Detect which cell encompasses the target text, then output its (X, Y) center coordinate. 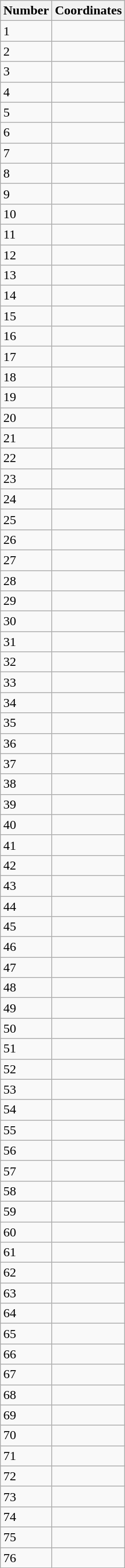
48 (26, 988)
8 (26, 173)
69 (26, 1415)
44 (26, 906)
53 (26, 1089)
4 (26, 92)
74 (26, 1517)
Number (26, 11)
17 (26, 357)
54 (26, 1110)
57 (26, 1171)
52 (26, 1069)
7 (26, 153)
62 (26, 1273)
6 (26, 133)
18 (26, 377)
33 (26, 682)
2 (26, 51)
61 (26, 1252)
23 (26, 479)
16 (26, 336)
71 (26, 1456)
5 (26, 112)
37 (26, 764)
39 (26, 804)
10 (26, 214)
51 (26, 1049)
31 (26, 642)
24 (26, 499)
12 (26, 255)
47 (26, 967)
36 (26, 743)
9 (26, 194)
64 (26, 1313)
38 (26, 784)
67 (26, 1374)
32 (26, 662)
13 (26, 275)
46 (26, 947)
30 (26, 621)
1 (26, 31)
28 (26, 580)
65 (26, 1334)
3 (26, 72)
Coordinates (88, 11)
27 (26, 560)
22 (26, 458)
15 (26, 316)
76 (26, 1558)
68 (26, 1395)
25 (26, 519)
73 (26, 1496)
20 (26, 418)
56 (26, 1150)
75 (26, 1537)
72 (26, 1476)
66 (26, 1354)
19 (26, 397)
29 (26, 601)
14 (26, 296)
58 (26, 1191)
59 (26, 1211)
43 (26, 886)
70 (26, 1435)
63 (26, 1293)
49 (26, 1008)
42 (26, 865)
34 (26, 703)
40 (26, 825)
11 (26, 234)
41 (26, 845)
45 (26, 927)
35 (26, 723)
60 (26, 1232)
26 (26, 540)
50 (26, 1028)
21 (26, 438)
55 (26, 1130)
